Identify which cell holds the provided text, then report its [X, Y] central coordinate. 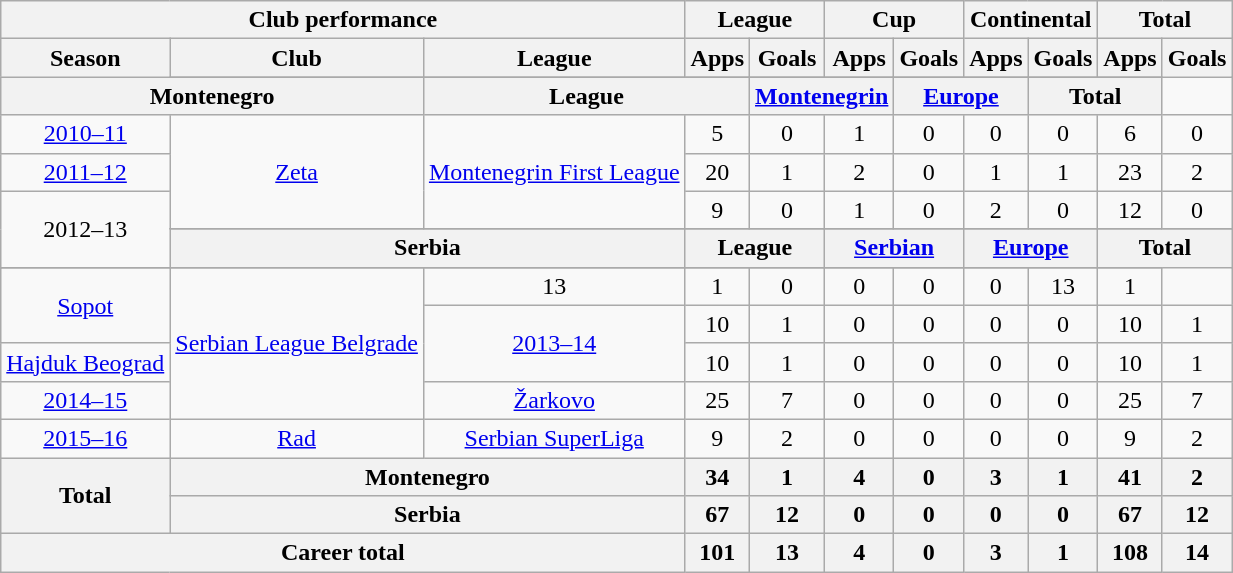
Sopot [86, 305]
Serbian [894, 248]
Montenegrin First League [554, 172]
Club performance [343, 20]
Continental [1031, 20]
2011–12 [86, 172]
6 [1130, 134]
Serbian SuperLiga [554, 438]
Club [297, 58]
Season [86, 58]
2014–15 [86, 400]
20 [717, 172]
Cup [894, 20]
Žarkovo [554, 400]
14 [1197, 553]
Zeta [297, 172]
101 [717, 553]
Career total [343, 553]
2010–11 [86, 134]
108 [1130, 553]
2012–13 [86, 229]
34 [717, 477]
41 [1130, 477]
Rad [297, 438]
Montenegrin [822, 96]
2013–14 [554, 343]
23 [1130, 172]
2015–16 [86, 438]
5 [717, 134]
Serbian League Belgrade [297, 343]
Hajduk Beograd [86, 362]
